Capture the cell that displays the provided text and extract its (x, y) central coordinate. 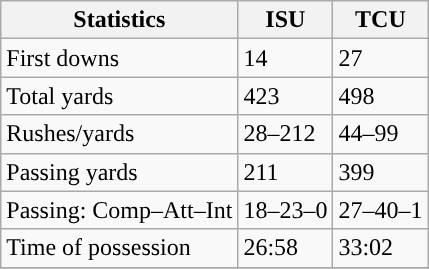
211 (286, 172)
Time of possession (120, 248)
27–40–1 (380, 210)
18–23–0 (286, 210)
Rushes/yards (120, 134)
Passing: Comp–Att–Int (120, 210)
423 (286, 96)
TCU (380, 20)
26:58 (286, 248)
ISU (286, 20)
Passing yards (120, 172)
44–99 (380, 134)
399 (380, 172)
498 (380, 96)
Total yards (120, 96)
First downs (120, 58)
27 (380, 58)
33:02 (380, 248)
Statistics (120, 20)
28–212 (286, 134)
14 (286, 58)
